Detect which cell encompasses the target text, then output its [X, Y] center coordinate. 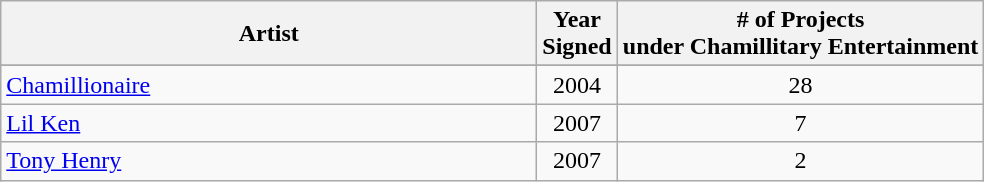
# of Projectsunder Chamillitary Entertainment [800, 34]
7 [800, 123]
Tony Henry [269, 161]
Chamillionaire [269, 85]
Lil Ken [269, 123]
Artist [269, 34]
YearSigned [577, 34]
2 [800, 161]
2004 [577, 85]
28 [800, 85]
